Locate the cell with the specified text and output its [X, Y] center coordinate. 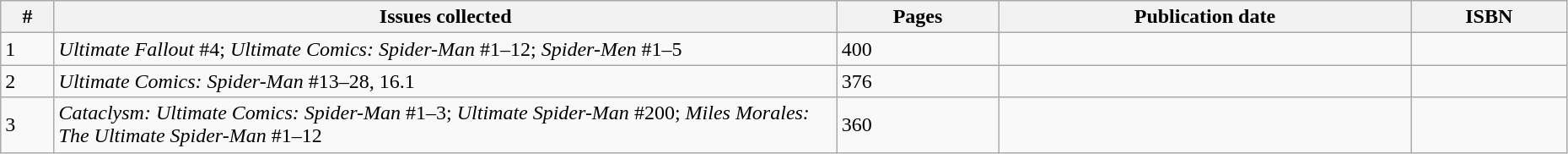
2 [27, 81]
360 [918, 125]
376 [918, 81]
3 [27, 125]
Ultimate Fallout #4; Ultimate Comics: Spider-Man #1–12; Spider-Men #1–5 [445, 49]
400 [918, 49]
Issues collected [445, 17]
Ultimate Comics: Spider-Man #13–28, 16.1 [445, 81]
Pages [918, 17]
ISBN [1489, 17]
# [27, 17]
1 [27, 49]
Publication date [1205, 17]
Cataclysm: Ultimate Comics: Spider-Man #1–3; Ultimate Spider-Man #200; Miles Morales: The Ultimate Spider-Man #1–12 [445, 125]
